Extract the (X, Y) coordinate from the center of the cell holding the provided text.  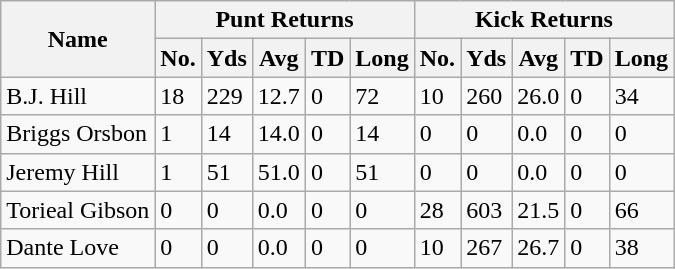
26.0 (538, 96)
Dante Love (78, 248)
66 (641, 210)
34 (641, 96)
Jeremy Hill (78, 172)
Name (78, 39)
B.J. Hill (78, 96)
Punt Returns (284, 20)
21.5 (538, 210)
38 (641, 248)
229 (226, 96)
14.0 (278, 134)
603 (486, 210)
260 (486, 96)
267 (486, 248)
12.7 (278, 96)
Torieal Gibson (78, 210)
28 (437, 210)
Kick Returns (544, 20)
18 (178, 96)
72 (382, 96)
51.0 (278, 172)
Briggs Orsbon (78, 134)
26.7 (538, 248)
